From the cell containing the given text, extract its center point as [X, Y] coordinate. 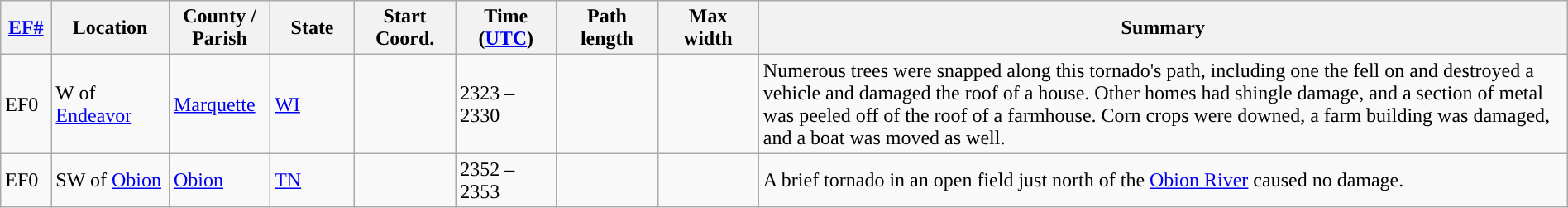
Max width [708, 28]
State [313, 28]
TN [313, 181]
WI [313, 104]
Summary [1163, 28]
County / Parish [219, 28]
Time (UTC) [506, 28]
EF# [26, 28]
2352 – 2353 [506, 181]
W of Endeavor [111, 104]
Path length [607, 28]
SW of Obion [111, 181]
Start Coord. [404, 28]
Location [111, 28]
A brief tornado in an open field just north of the Obion River caused no damage. [1163, 181]
Marquette [219, 104]
Obion [219, 181]
2323 – 2330 [506, 104]
